For the text-containing cell, return its midpoint in [X, Y] coordinate format. 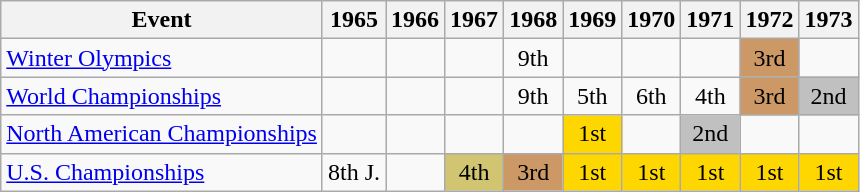
6th [652, 96]
1968 [534, 20]
Event [162, 20]
1966 [416, 20]
1969 [592, 20]
5th [592, 96]
Winter Olympics [162, 58]
1972 [770, 20]
World Championships [162, 96]
1967 [474, 20]
1965 [354, 20]
1971 [710, 20]
1970 [652, 20]
8th J. [354, 172]
North American Championships [162, 134]
U.S. Championships [162, 172]
1973 [828, 20]
